Determine the (x, y) coordinate at the center of the cell enclosing the given text.  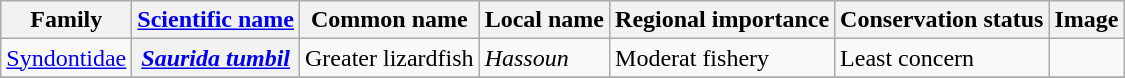
Regional importance (722, 20)
Hassoun (544, 58)
Image (1086, 20)
Saurida tumbil (216, 58)
Syndontidae (66, 58)
Least concern (942, 58)
Scientific name (216, 20)
Conservation status (942, 20)
Common name (390, 20)
Local name (544, 20)
Greater lizardfish (390, 58)
Moderat fishery (722, 58)
Family (66, 20)
